Capture the cell that displays the provided text and extract its (x, y) central coordinate. 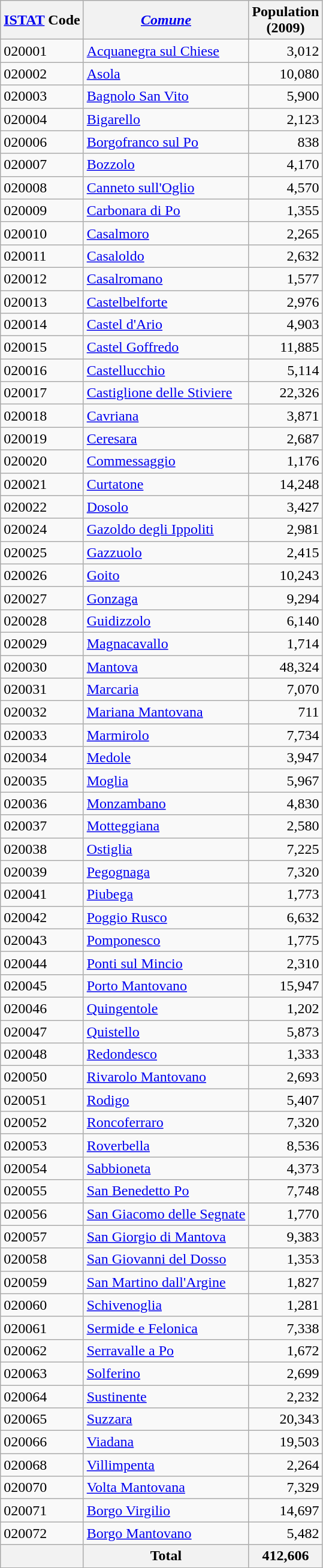
Cavriana (166, 416)
2,265 (285, 233)
020004 (42, 119)
2,580 (285, 826)
Serravalle a Po (166, 1351)
10,080 (285, 74)
7,225 (285, 849)
020019 (42, 439)
5,873 (285, 1031)
Sustinente (166, 1397)
15,947 (285, 986)
Porto Mantovano (166, 986)
8,536 (285, 1146)
020014 (42, 325)
020038 (42, 849)
4,373 (285, 1168)
020066 (42, 1442)
020030 (42, 667)
1,714 (285, 643)
5,482 (285, 1533)
020059 (42, 1282)
Monzambano (166, 803)
020068 (42, 1465)
020042 (42, 917)
2,232 (285, 1397)
Schivenoglia (166, 1305)
020051 (42, 1100)
Quistello (166, 1031)
Ceresara (166, 439)
020070 (42, 1488)
1,202 (285, 1008)
412,606 (285, 1556)
19,503 (285, 1442)
020003 (42, 96)
6,140 (285, 621)
5,900 (285, 96)
020016 (42, 370)
4,170 (285, 165)
020058 (42, 1259)
020015 (42, 348)
020017 (42, 393)
Viadana (166, 1442)
10,243 (285, 575)
Roncoferraro (166, 1123)
020010 (42, 233)
020048 (42, 1055)
020045 (42, 986)
Sermide e Felonica (166, 1328)
020039 (42, 872)
020032 (42, 712)
Sabbioneta (166, 1168)
3,427 (285, 507)
1,775 (285, 940)
020037 (42, 826)
San Benedetto Po (166, 1191)
020006 (42, 142)
Acquanegra sul Chiese (166, 51)
020035 (42, 781)
020052 (42, 1123)
Guidizzolo (166, 621)
020026 (42, 575)
020029 (42, 643)
020036 (42, 803)
Bigarello (166, 119)
Poggio Rusco (166, 917)
San Giorgio di Mantova (166, 1237)
Marmirolo (166, 735)
1,577 (285, 279)
Medole (166, 758)
020020 (42, 461)
020063 (42, 1373)
San Giacomo delle Segnate (166, 1214)
San Giovanni del Dosso (166, 1259)
48,324 (285, 667)
4,903 (285, 325)
4,570 (285, 188)
14,248 (285, 484)
Casalromano (166, 279)
020022 (42, 507)
Solferino (166, 1373)
020064 (42, 1397)
020071 (42, 1510)
020056 (42, 1214)
Dosolo (166, 507)
020062 (42, 1351)
Population (2009) (285, 20)
020034 (42, 758)
2,123 (285, 119)
Canneto sull'Oglio (166, 188)
Castiglione delle Stiviere (166, 393)
Piubega (166, 895)
020041 (42, 895)
Commessaggio (166, 461)
020013 (42, 301)
2,264 (285, 1465)
020055 (42, 1191)
7,329 (285, 1488)
020011 (42, 256)
Magnacavallo (166, 643)
020061 (42, 1328)
020053 (42, 1146)
020027 (42, 598)
2,687 (285, 439)
020072 (42, 1533)
020060 (42, 1305)
020047 (42, 1031)
Gazoldo degli Ippoliti (166, 530)
Borgo Virgilio (166, 1510)
Pomponesco (166, 940)
Castellucchio (166, 370)
Comune (166, 20)
1,773 (285, 895)
020024 (42, 530)
20,343 (285, 1419)
Gazzuolo (166, 552)
Castel d'Ario (166, 325)
711 (285, 712)
Casalmoro (166, 233)
020050 (42, 1077)
San Martino dall'Argine (166, 1282)
Carbonara di Po (166, 210)
5,967 (285, 781)
5,114 (285, 370)
Total (166, 1556)
838 (285, 142)
Moglia (166, 781)
020009 (42, 210)
Goito (166, 575)
22,326 (285, 393)
Borgofranco sul Po (166, 142)
Rivarolo Mantovano (166, 1077)
2,415 (285, 552)
7,338 (285, 1328)
Bagnolo San Vito (166, 96)
6,632 (285, 917)
Curtatone (166, 484)
Mariana Mantovana (166, 712)
4,830 (285, 803)
Suzzara (166, 1419)
3,871 (285, 416)
1,353 (285, 1259)
2,310 (285, 963)
020054 (42, 1168)
2,699 (285, 1373)
7,070 (285, 690)
020044 (42, 963)
1,281 (285, 1305)
Pegognaga (166, 872)
2,632 (285, 256)
020001 (42, 51)
Rodigo (166, 1100)
020033 (42, 735)
Gonzaga (166, 598)
Volta Mantovana (166, 1488)
020065 (42, 1419)
11,885 (285, 348)
Mantova (166, 667)
Castel Goffredo (166, 348)
2,981 (285, 530)
1,827 (285, 1282)
Ostiglia (166, 849)
1,333 (285, 1055)
Villimpenta (166, 1465)
020025 (42, 552)
020012 (42, 279)
Borgo Mantovano (166, 1533)
14,697 (285, 1510)
Bozzolo (166, 165)
1,672 (285, 1351)
Casaloldo (166, 256)
3,012 (285, 51)
020031 (42, 690)
1,355 (285, 210)
2,976 (285, 301)
9,383 (285, 1237)
5,407 (285, 1100)
020046 (42, 1008)
020057 (42, 1237)
020007 (42, 165)
Marcaria (166, 690)
Ponti sul Mincio (166, 963)
Motteggiana (166, 826)
ISTAT Code (42, 20)
9,294 (285, 598)
020008 (42, 188)
2,693 (285, 1077)
020043 (42, 940)
Asola (166, 74)
Roverbella (166, 1146)
020018 (42, 416)
7,748 (285, 1191)
Redondesco (166, 1055)
020021 (42, 484)
1,176 (285, 461)
Quingentole (166, 1008)
020028 (42, 621)
3,947 (285, 758)
Castelbelforte (166, 301)
7,734 (285, 735)
020002 (42, 74)
1,770 (285, 1214)
